From the cell containing the given text, extract its center point as (X, Y) coordinate. 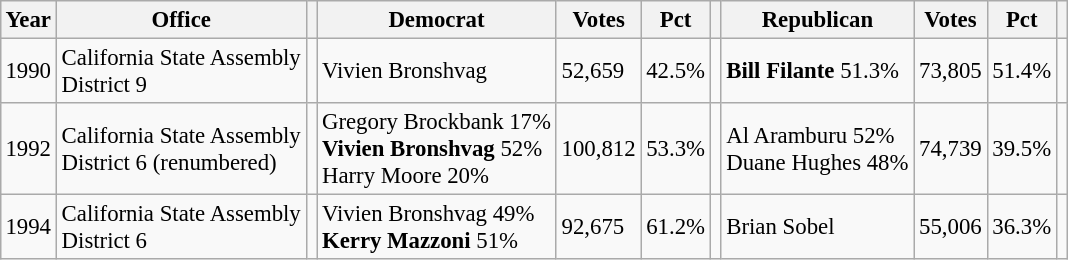
73,805 (950, 70)
100,812 (598, 149)
1992 (28, 149)
Republican (818, 20)
Bill Filante 51.3% (818, 70)
52,659 (598, 70)
92,675 (598, 228)
California State Assembly District 6 (renumbered) (181, 149)
42.5% (676, 70)
1990 (28, 70)
53.3% (676, 149)
California State Assembly District 9 (181, 70)
61.2% (676, 228)
39.5% (1022, 149)
Vivien Bronshvag 49% Kerry Mazzoni 51% (437, 228)
1994 (28, 228)
Al Aramburu 52% Duane Hughes 48% (818, 149)
Office (181, 20)
36.3% (1022, 228)
Vivien Bronshvag (437, 70)
Year (28, 20)
Democrat (437, 20)
Gregory Brockbank 17% Vivien Bronshvag 52% Harry Moore 20% (437, 149)
74,739 (950, 149)
Brian Sobel (818, 228)
51.4% (1022, 70)
55,006 (950, 228)
California State Assembly District 6 (181, 228)
